Pinpoint the cell where the given text exists, returning its [x, y] midpoint coordinate. 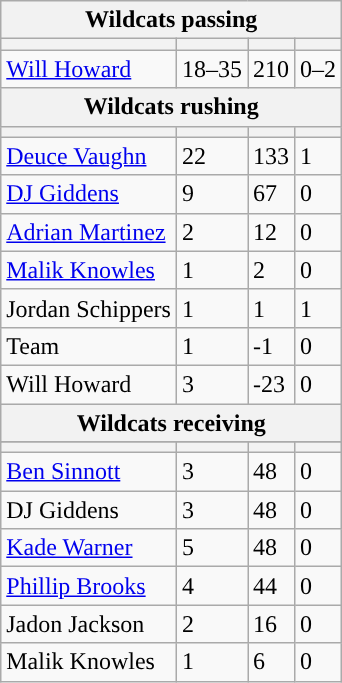
Wildcats receiving [172, 423]
-23 [272, 384]
4 [212, 586]
Adrian Martinez [89, 232]
16 [272, 624]
12 [272, 232]
5 [212, 548]
0–2 [318, 69]
Phillip Brooks [89, 586]
Team [89, 346]
Jadon Jackson [89, 624]
210 [272, 69]
6 [272, 662]
18–35 [212, 69]
44 [272, 586]
22 [212, 156]
Ben Sinnott [89, 472]
Kade Warner [89, 548]
133 [272, 156]
Jordan Schippers [89, 308]
Wildcats passing [172, 20]
9 [212, 194]
67 [272, 194]
-1 [272, 346]
Deuce Vaughn [89, 156]
Wildcats rushing [172, 107]
